Find where the given text appears and provide that cell's center as (X, Y) coordinate. 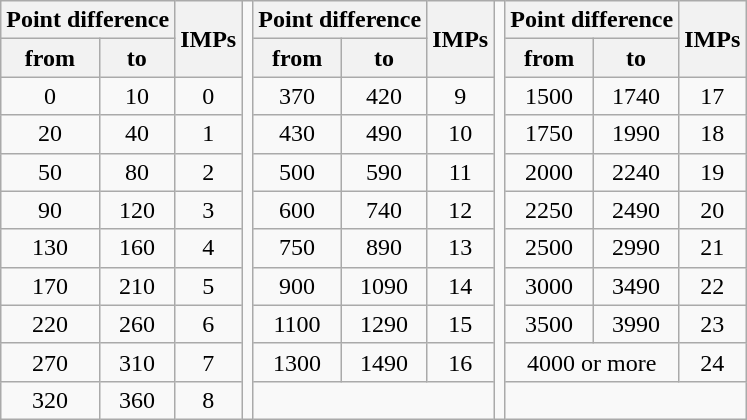
2240 (636, 172)
3 (208, 210)
740 (384, 210)
1290 (384, 324)
24 (712, 362)
310 (137, 362)
220 (50, 324)
2500 (550, 248)
270 (50, 362)
210 (137, 286)
23 (712, 324)
12 (460, 210)
17 (712, 96)
19 (712, 172)
750 (298, 248)
3500 (550, 324)
16 (460, 362)
15 (460, 324)
1 (208, 134)
120 (137, 210)
2 (208, 172)
160 (137, 248)
170 (50, 286)
9 (460, 96)
500 (298, 172)
1500 (550, 96)
13 (460, 248)
90 (50, 210)
890 (384, 248)
370 (298, 96)
11 (460, 172)
3000 (550, 286)
3990 (636, 324)
430 (298, 134)
490 (384, 134)
2490 (636, 210)
4000 or more (592, 362)
14 (460, 286)
360 (137, 400)
8 (208, 400)
80 (137, 172)
2990 (636, 248)
320 (50, 400)
18 (712, 134)
900 (298, 286)
40 (137, 134)
4 (208, 248)
600 (298, 210)
21 (712, 248)
1740 (636, 96)
590 (384, 172)
2250 (550, 210)
130 (50, 248)
2000 (550, 172)
1300 (298, 362)
1090 (384, 286)
22 (712, 286)
5 (208, 286)
1100 (298, 324)
1490 (384, 362)
1750 (550, 134)
6 (208, 324)
420 (384, 96)
7 (208, 362)
1990 (636, 134)
3490 (636, 286)
50 (50, 172)
260 (137, 324)
